Determine the [X, Y] coordinate at the center of the cell enclosing the given text.  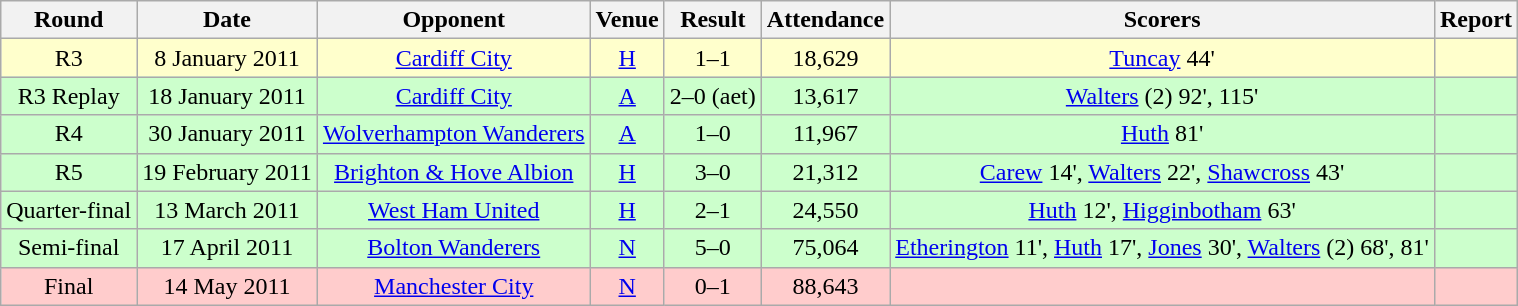
Date [228, 20]
Etherington 11', Huth 17', Jones 30', Walters (2) 68', 81' [1162, 248]
1–1 [712, 58]
Scorers [1162, 20]
Walters (2) 92', 115' [1162, 96]
Attendance [825, 20]
18 January 2011 [228, 96]
5–0 [712, 248]
1–0 [712, 134]
17 April 2011 [228, 248]
3–0 [712, 172]
West Ham United [454, 210]
21,312 [825, 172]
Opponent [454, 20]
Venue [627, 20]
2–1 [712, 210]
0–1 [712, 286]
R4 [69, 134]
13 March 2011 [228, 210]
R5 [69, 172]
R3 Replay [69, 96]
Quarter-final [69, 210]
Tuncay 44' [1162, 58]
88,643 [825, 286]
Bolton Wanderers [454, 248]
Report [1476, 20]
Semi-final [69, 248]
Brighton & Hove Albion [454, 172]
Wolverhampton Wanderers [454, 134]
Result [712, 20]
R3 [69, 58]
2–0 (aet) [712, 96]
14 May 2011 [228, 286]
Huth 81' [1162, 134]
Carew 14', Walters 22', Shawcross 43' [1162, 172]
75,064 [825, 248]
11,967 [825, 134]
Manchester City [454, 286]
Round [69, 20]
Final [69, 286]
8 January 2011 [228, 58]
13,617 [825, 96]
Huth 12', Higginbotham 63' [1162, 210]
24,550 [825, 210]
30 January 2011 [228, 134]
19 February 2011 [228, 172]
18,629 [825, 58]
